Provide the (X, Y) coordinate of the cell's center where the given text is located.  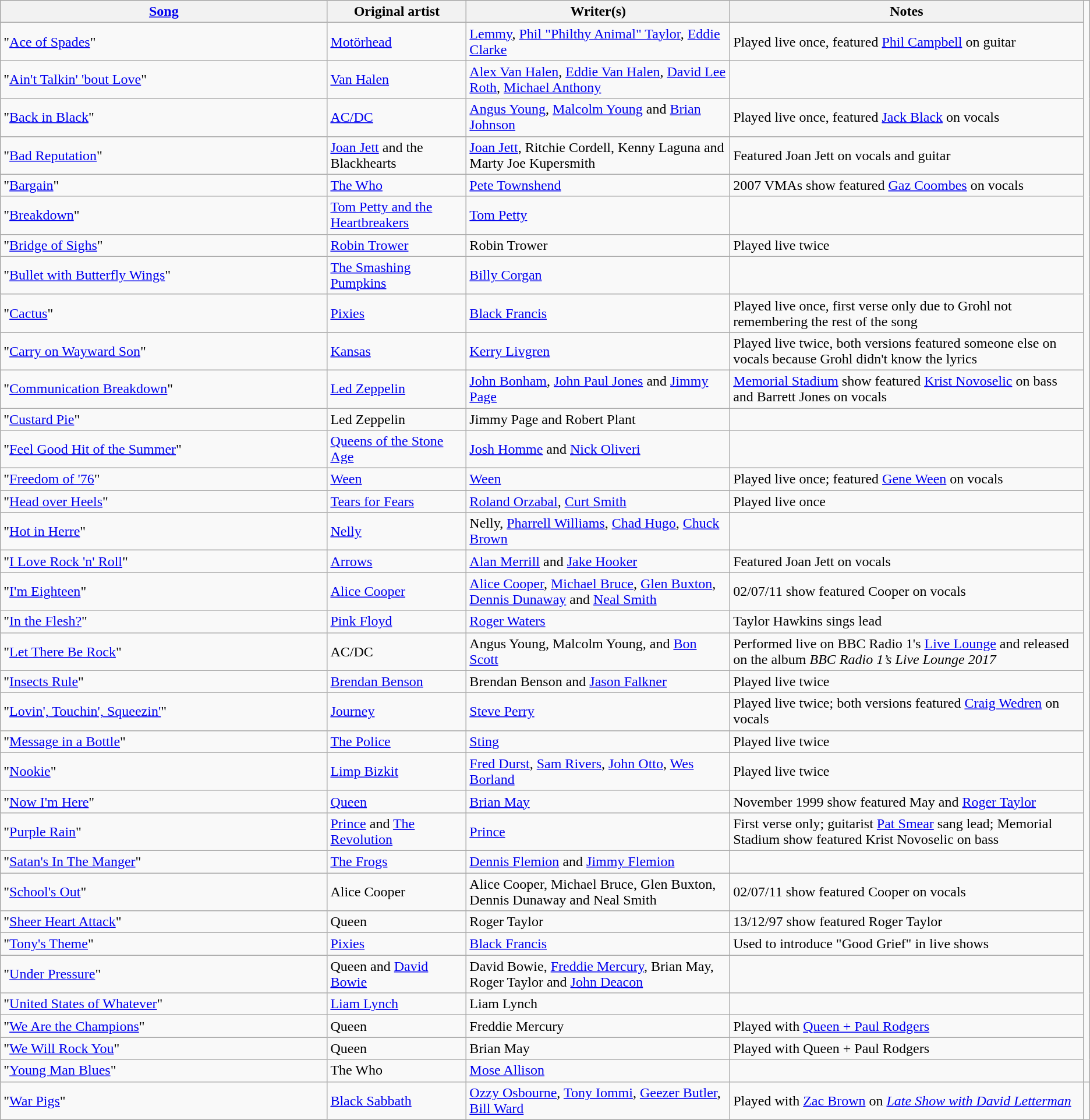
Angus Young, Malcolm Young and Brian Johnson (599, 118)
"Carry on Wayward Son" (164, 351)
Memorial Stadium show featured Krist Novoselic on bass and Barrett Jones on vocals (907, 389)
Billy Corgan (599, 275)
The Police (397, 741)
"Feel Good Hit of the Summer" (164, 450)
Fred Durst, Sam Rivers, John Otto, Wes Borland (599, 771)
"We Will Rock You" (164, 1048)
"United States of Whatever" (164, 1004)
Alex Van Halen, Eddie Van Halen, David Lee Roth, Michael Anthony (599, 79)
Notes (907, 12)
Nelly, Pharrell Williams, Chad Hugo, Chuck Brown (599, 531)
Prince and The Revolution (397, 832)
Nelly (397, 531)
"Lovin', Touchin', Squeezin'" (164, 712)
"Hot in Herre" (164, 531)
Steve Perry (599, 712)
"Freedom of '76" (164, 479)
Motörhead (397, 42)
Jimmy Page and Robert Plant (599, 419)
"Now I'm Here" (164, 801)
Queen and David Bowie (397, 974)
"Ace of Spades" (164, 42)
November 1999 show featured May and Roger Taylor (907, 801)
"Bad Reputation" (164, 155)
Played live once; featured Gene Ween on vocals (907, 479)
Queens of the Stone Age (397, 450)
Lemmy, Phil "Philthy Animal" Taylor, Eddie Clarke (599, 42)
Joan Jett, Ritchie Cordell, Kenny Laguna and Marty Joe Kupersmith (599, 155)
13/12/97 show featured Roger Taylor (907, 922)
2007 VMAs show featured Gaz Coombes on vocals (907, 185)
Black Sabbath (397, 1101)
Featured Joan Jett on vocals and guitar (907, 155)
"Bridge of Sighs" (164, 245)
"I Love Rock 'n' Roll" (164, 561)
Mose Allison (599, 1070)
Limp Bizkit (397, 771)
"Head over Heels" (164, 501)
"Insects Rule" (164, 681)
Played live once, first verse only due to Grohl not remembering the rest of the song (907, 313)
The Frogs (397, 861)
Played live once (907, 501)
Van Halen (397, 79)
"I'm Eighteen" (164, 592)
The Smashing Pumpkins (397, 275)
Sting (599, 741)
Played live once, featured Jack Black on vocals (907, 118)
John Bonham, John Paul Jones and Jimmy Page (599, 389)
"Bargain" (164, 185)
Played live twice, both versions featured someone else on vocals because Grohl didn't know the lyrics (907, 351)
David Bowie, Freddie Mercury, Brian May, Roger Taylor and John Deacon (599, 974)
"Custard Pie" (164, 419)
Tears for Fears (397, 501)
Roger Taylor (599, 922)
Original artist (397, 12)
"Ain't Talkin' 'bout Love" (164, 79)
Writer(s) (599, 12)
Pink Floyd (397, 621)
"Purple Rain" (164, 832)
"Cactus" (164, 313)
"Sheer Heart Attack" (164, 922)
Used to introduce "Good Grief" in live shows (907, 944)
Journey (397, 712)
"Back in Black" (164, 118)
Joan Jett and the Blackhearts (397, 155)
"Let There Be Rock" (164, 651)
"Young Man Blues" (164, 1070)
Played live once, featured Phil Campbell on guitar (907, 42)
"Breakdown" (164, 215)
Dennis Flemion and Jimmy Flemion (599, 861)
"Under Pressure" (164, 974)
Played with Zac Brown on Late Show with David Letterman (907, 1101)
"In the Flesh?" (164, 621)
Brendan Benson (397, 681)
Brendan Benson and Jason Falkner (599, 681)
Performed live on BBC Radio 1's Live Lounge and released on the album BBC Radio 1’s Live Lounge 2017 (907, 651)
Josh Homme and Nick Oliveri (599, 450)
"Satan's In The Manger" (164, 861)
Arrows (397, 561)
Ozzy Osbourne, Tony Iommi, Geezer Butler, Bill Ward (599, 1101)
Kerry Livgren (599, 351)
Featured Joan Jett on vocals (907, 561)
Taylor Hawkins sings lead (907, 621)
Roland Orzabal, Curt Smith (599, 501)
First verse only; guitarist Pat Smear sang lead; Memorial Stadium show featured Krist Novoselic on bass (907, 832)
"Bullet with Butterfly Wings" (164, 275)
"We Are the Champions" (164, 1026)
"Nookie" (164, 771)
Song (164, 12)
Tom Petty and the Heartbreakers (397, 215)
"War Pigs" (164, 1101)
Pete Townshend (599, 185)
"Message in a Bottle" (164, 741)
Freddie Mercury (599, 1026)
Played live twice; both versions featured Craig Wedren on vocals (907, 712)
Roger Waters (599, 621)
Prince (599, 832)
Angus Young, Malcolm Young, and Bon Scott (599, 651)
"School's Out" (164, 891)
"Tony's Theme" (164, 944)
Tom Petty (599, 215)
Kansas (397, 351)
Alan Merrill and Jake Hooker (599, 561)
"Communication Breakdown" (164, 389)
